Search for the cell housing the specified text and yield its [X, Y] center coordinate. 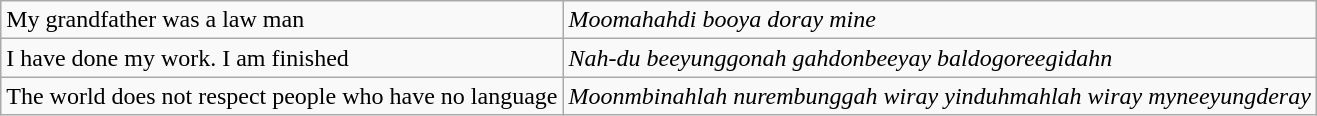
My grandfather was a law man [282, 20]
Moomahahdi booya doray mine [940, 20]
I have done my work. I am finished [282, 58]
The world does not respect people who have no language [282, 96]
Moonmbinahlah nurembunggah wiray yinduhmahlah wiray myneeyungderay [940, 96]
Nah-du beeyunggonah gahdonbeeyay baldogoreegidahn [940, 58]
